Pinpoint the cell where the given text exists, returning its (x, y) midpoint coordinate. 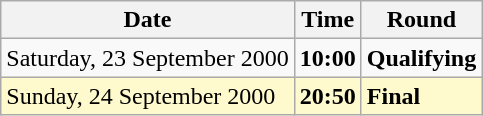
Saturday, 23 September 2000 (148, 58)
Sunday, 24 September 2000 (148, 96)
Qualifying (421, 58)
Time (328, 20)
Date (148, 20)
20:50 (328, 96)
Final (421, 96)
10:00 (328, 58)
Round (421, 20)
